Search for the cell housing the specified text and yield its [x, y] center coordinate. 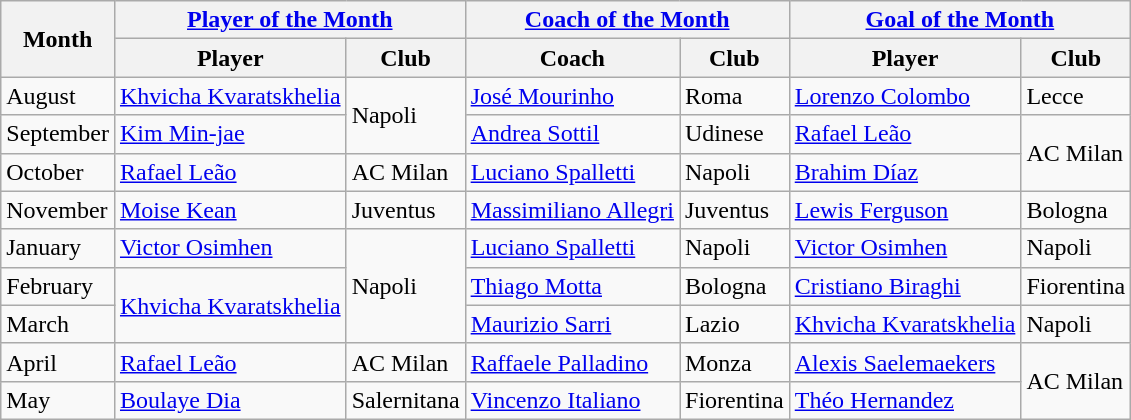
Lorenzo Colombo [905, 96]
October [58, 172]
Brahim Díaz [905, 172]
November [58, 210]
Player of the Month [290, 20]
Monza [735, 362]
Udinese [735, 134]
Boulaye Dia [230, 400]
Lazio [735, 324]
February [58, 286]
September [58, 134]
Lecce [1076, 96]
August [58, 96]
Vincenzo Italiano [572, 400]
Lewis Ferguson [905, 210]
Coach of the Month [627, 20]
Coach [572, 58]
April [58, 362]
Roma [735, 96]
Théo Hernandez [905, 400]
Massimiliano Allegri [572, 210]
Raffaele Palladino [572, 362]
Cristiano Biraghi [905, 286]
Month [58, 39]
Moise Kean [230, 210]
Andrea Sottil [572, 134]
May [58, 400]
Goal of the Month [960, 20]
Kim Min-jae [230, 134]
José Mourinho [572, 96]
January [58, 248]
Thiago Motta [572, 286]
Salernitana [406, 400]
March [58, 324]
Alexis Saelemaekers [905, 362]
Maurizio Sarri [572, 324]
